Locate the cell with the specified text and output its (X, Y) center coordinate. 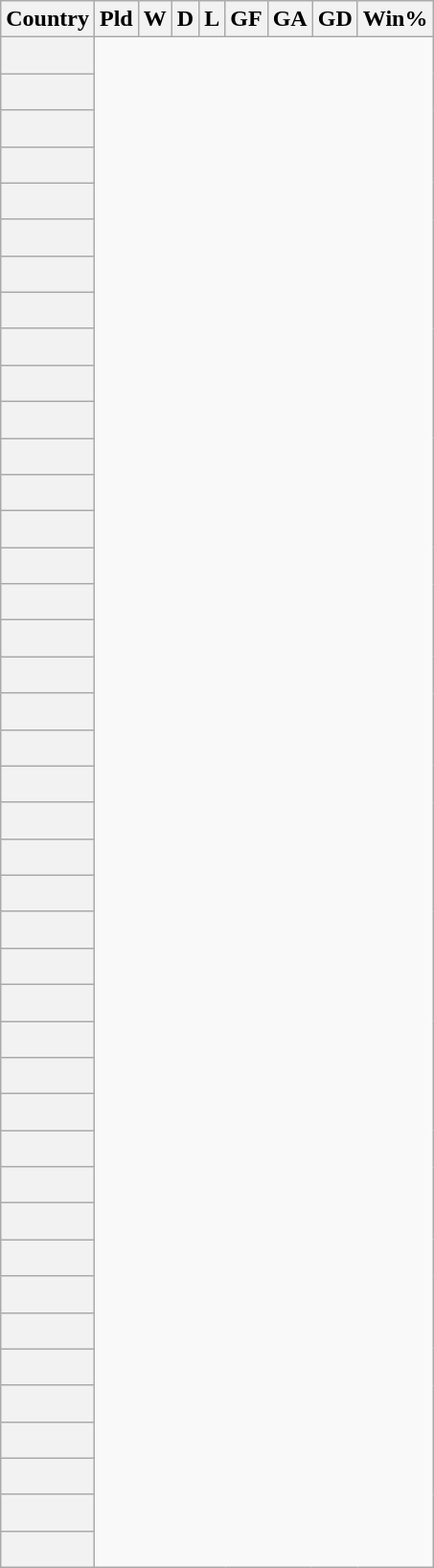
Pld (116, 19)
GF (246, 19)
Country (48, 19)
W (155, 19)
GD (335, 19)
GA (289, 19)
Win% (395, 19)
D (185, 19)
L (213, 19)
